Find where the given text appears and provide that cell's center as [X, Y] coordinate. 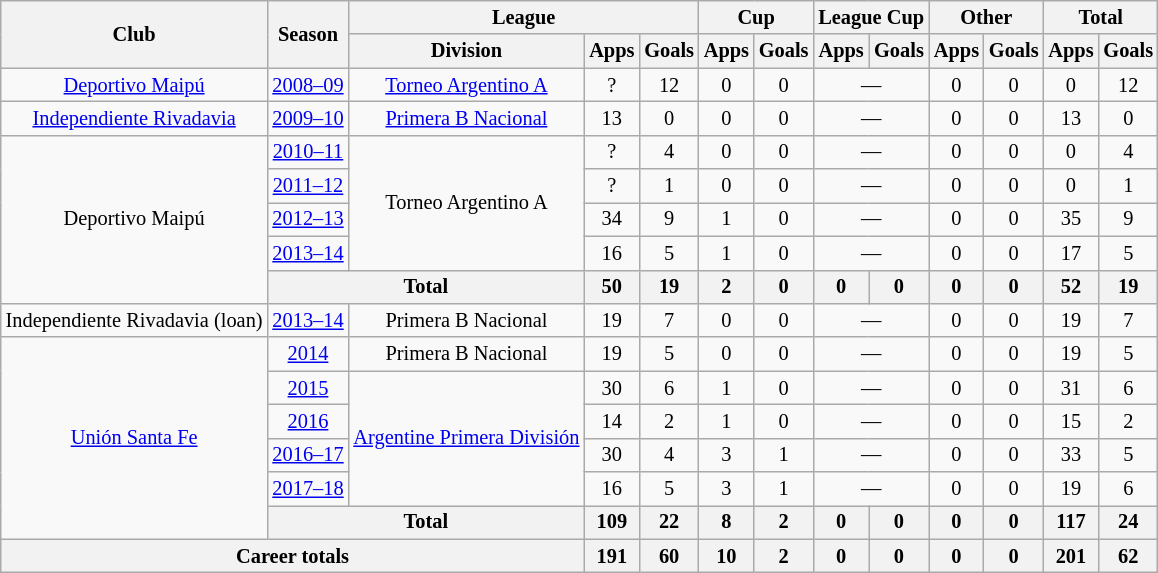
191 [612, 556]
2015 [308, 388]
Argentine Primera División [466, 438]
24 [1128, 522]
109 [612, 522]
2017–18 [308, 489]
117 [1070, 522]
2008–09 [308, 85]
2014 [308, 354]
Other [986, 17]
2011–12 [308, 186]
33 [1070, 455]
Independiente Rivadavia [134, 118]
35 [1070, 219]
8 [726, 522]
Independiente Rivadavia (loan) [134, 320]
2012–13 [308, 219]
34 [612, 219]
2009–10 [308, 118]
22 [669, 522]
31 [1070, 388]
52 [1070, 287]
62 [1128, 556]
Cup [756, 17]
60 [669, 556]
10 [726, 556]
14 [612, 421]
Division [466, 51]
Club [134, 34]
Career totals [293, 556]
League Cup [871, 17]
Unión Santa Fe [134, 438]
2016 [308, 421]
201 [1070, 556]
50 [612, 287]
2016–17 [308, 455]
17 [1070, 253]
League [523, 17]
Season [308, 34]
2010–11 [308, 152]
15 [1070, 421]
